Identify which cell holds the provided text, then report its [x, y] central coordinate. 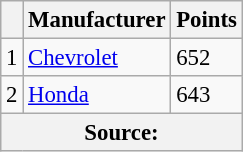
652 [206, 58]
Manufacturer [97, 20]
Points [206, 20]
643 [206, 95]
Honda [97, 95]
1 [12, 58]
2 [12, 95]
Chevrolet [97, 58]
Source: [122, 133]
